Find where the given text appears and provide that cell's center as [x, y] coordinate. 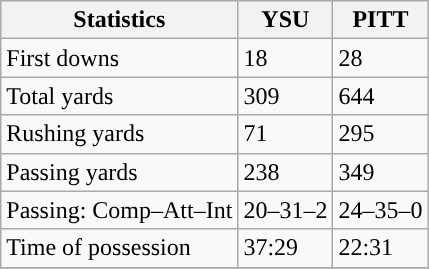
Passing yards [120, 172]
71 [286, 134]
24–35–0 [380, 210]
349 [380, 172]
37:29 [286, 248]
Rushing yards [120, 134]
Total yards [120, 96]
YSU [286, 20]
First downs [120, 58]
18 [286, 58]
Statistics [120, 20]
238 [286, 172]
28 [380, 58]
Time of possession [120, 248]
309 [286, 96]
Passing: Comp–Att–Int [120, 210]
295 [380, 134]
644 [380, 96]
20–31–2 [286, 210]
22:31 [380, 248]
PITT [380, 20]
